Locate the cell with the specified text and output its (X, Y) center coordinate. 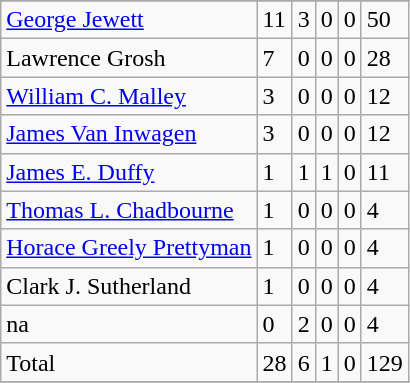
Total (129, 362)
2 (304, 324)
6 (304, 362)
Thomas L. Chadbourne (129, 210)
James Van Inwagen (129, 134)
George Jewett (129, 20)
James E. Duffy (129, 172)
7 (274, 58)
Lawrence Grosh (129, 58)
na (129, 324)
Clark J. Sutherland (129, 286)
William C. Malley (129, 96)
129 (384, 362)
Horace Greely Prettyman (129, 248)
50 (384, 20)
